Provide the [X, Y] coordinate of the cell's center where the given text is located.  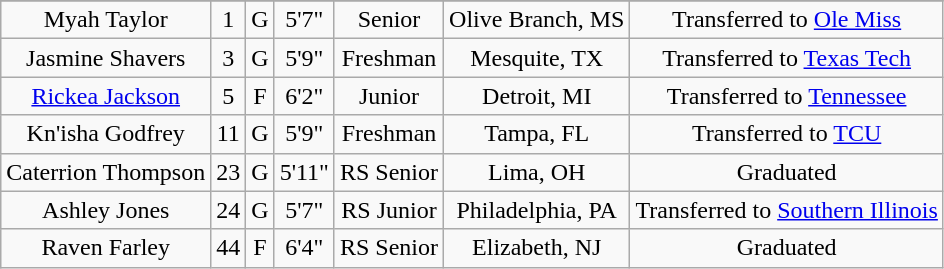
Tampa, FL [537, 134]
Transferred to TCU [786, 134]
Rickea Jackson [106, 96]
Junior [388, 96]
5 [228, 96]
Olive Branch, MS [537, 20]
5'11" [304, 172]
6'4" [304, 248]
RS Junior [388, 210]
Myah Taylor [106, 20]
Transferred to Texas Tech [786, 58]
Jasmine Shavers [106, 58]
Ashley Jones [106, 210]
1 [228, 20]
Transferred to Tennessee [786, 96]
Raven Farley [106, 248]
Kn'isha Godfrey [106, 134]
Caterrion Thompson [106, 172]
Mesquite, TX [537, 58]
6'2" [304, 96]
23 [228, 172]
3 [228, 58]
Elizabeth, NJ [537, 248]
Transferred to Southern Illinois [786, 210]
11 [228, 134]
Transferred to Ole Miss [786, 20]
Senior [388, 20]
24 [228, 210]
Philadelphia, PA [537, 210]
Detroit, MI [537, 96]
Lima, OH [537, 172]
44 [228, 248]
